Locate the cell with the specified text and output its (x, y) center coordinate. 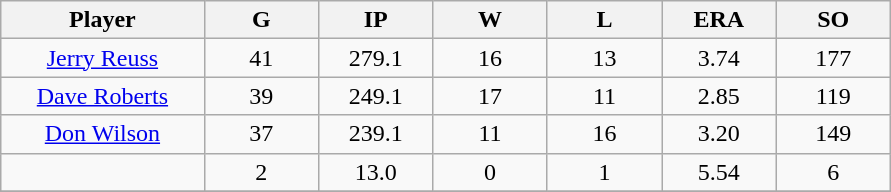
Player (102, 20)
149 (833, 134)
2 (261, 172)
G (261, 20)
239.1 (375, 134)
L (604, 20)
17 (490, 96)
6 (833, 172)
3.20 (719, 134)
W (490, 20)
1 (604, 172)
279.1 (375, 58)
177 (833, 58)
39 (261, 96)
IP (375, 20)
Jerry Reuss (102, 58)
3.74 (719, 58)
41 (261, 58)
Don Wilson (102, 134)
0 (490, 172)
13.0 (375, 172)
ERA (719, 20)
SO (833, 20)
119 (833, 96)
2.85 (719, 96)
37 (261, 134)
5.54 (719, 172)
249.1 (375, 96)
Dave Roberts (102, 96)
13 (604, 58)
